Return [X, Y] of the center of cell containing provided text 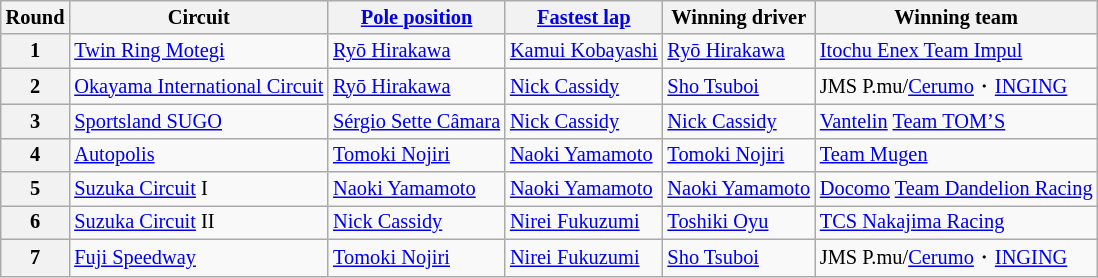
Kamui Kobayashi [584, 51]
Team Mugen [956, 155]
Pole position [416, 17]
Fastest lap [584, 17]
5 [36, 189]
Fuji Speedway [198, 258]
Toshiki Oyu [739, 222]
TCS Nakajima Racing [956, 222]
Winning team [956, 17]
Itochu Enex Team Impul [956, 51]
4 [36, 155]
Docomo Team Dandelion Racing [956, 189]
Suzuka Circuit I [198, 189]
Vantelin Team TOM’S [956, 121]
Sportsland SUGO [198, 121]
Okayama International Circuit [198, 86]
Sérgio Sette Câmara [416, 121]
Round [36, 17]
Suzuka Circuit II [198, 222]
Autopolis [198, 155]
6 [36, 222]
7 [36, 258]
Winning driver [739, 17]
2 [36, 86]
Twin Ring Motegi [198, 51]
Circuit [198, 17]
3 [36, 121]
1 [36, 51]
